Capture the cell that displays the provided text and extract its (X, Y) central coordinate. 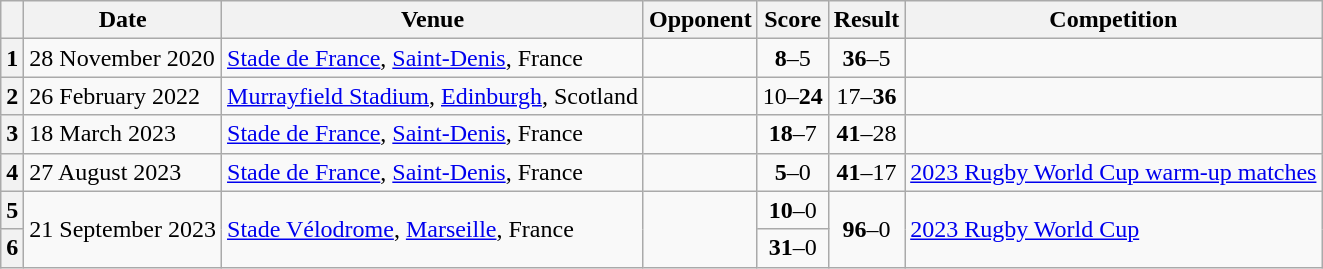
5–0 (792, 172)
4 (12, 172)
18–7 (792, 134)
96–0 (866, 229)
Result (866, 20)
1 (12, 58)
28 November 2020 (123, 58)
36–5 (866, 58)
5 (12, 210)
Score (792, 20)
Venue (433, 20)
Competition (1114, 20)
2 (12, 96)
26 February 2022 (123, 96)
2023 Rugby World Cup (1114, 229)
10–24 (792, 96)
Date (123, 20)
8–5 (792, 58)
Stade Vélodrome, Marseille, France (433, 229)
41–17 (866, 172)
3 (12, 134)
21 September 2023 (123, 229)
17–36 (866, 96)
18 March 2023 (123, 134)
27 August 2023 (123, 172)
31–0 (792, 248)
2023 Rugby World Cup warm-up matches (1114, 172)
41–28 (866, 134)
Murrayfield Stadium, Edinburgh, Scotland (433, 96)
Opponent (700, 20)
6 (12, 248)
10–0 (792, 210)
